Provide the (X, Y) coordinate of the cell's center where the given text is located.  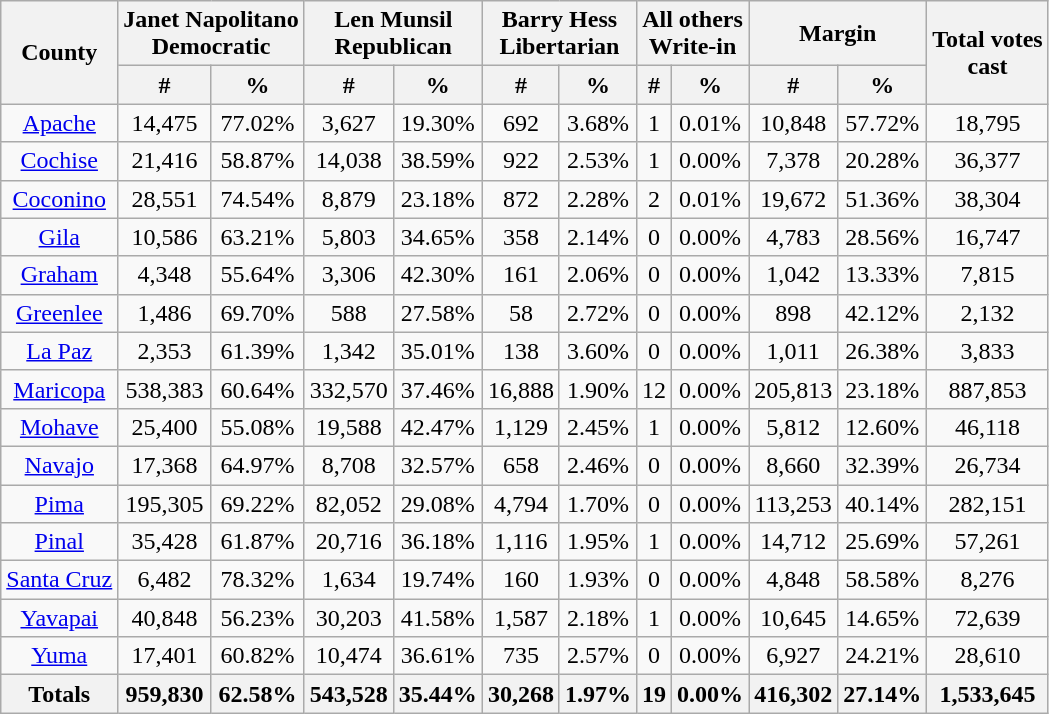
922 (520, 161)
77.02% (258, 123)
10,474 (348, 656)
35.44% (438, 694)
36.61% (438, 656)
51.36% (882, 199)
2 (654, 199)
2.53% (598, 161)
61.39% (258, 351)
2.57% (598, 656)
3,627 (348, 123)
60.82% (258, 656)
Graham (60, 275)
36,377 (988, 161)
2,353 (164, 351)
14,712 (794, 542)
8,276 (988, 580)
2.45% (598, 427)
10,645 (794, 618)
27.58% (438, 313)
55.08% (258, 427)
69.70% (258, 313)
74.54% (258, 199)
28,551 (164, 199)
25,400 (164, 427)
28,610 (988, 656)
30,268 (520, 694)
Total votescast (988, 52)
38.59% (438, 161)
57.72% (882, 123)
55.64% (258, 275)
6,927 (794, 656)
58 (520, 313)
40,848 (164, 618)
872 (520, 199)
2.72% (598, 313)
46,118 (988, 427)
161 (520, 275)
35.01% (438, 351)
Barry HessLibertarian (559, 34)
36.18% (438, 542)
72,639 (988, 618)
19 (654, 694)
42.47% (438, 427)
959,830 (164, 694)
1,634 (348, 580)
34.65% (438, 237)
8,660 (794, 465)
56.23% (258, 618)
4,783 (794, 237)
195,305 (164, 503)
20.28% (882, 161)
63.21% (258, 237)
Cochise (60, 161)
6,482 (164, 580)
1,129 (520, 427)
Apache (60, 123)
282,151 (988, 503)
30,203 (348, 618)
27.14% (882, 694)
735 (520, 656)
12 (654, 389)
14.65% (882, 618)
2.28% (598, 199)
Yavapai (60, 618)
16,747 (988, 237)
Navajo (60, 465)
1.93% (598, 580)
12.60% (882, 427)
62.58% (258, 694)
60.64% (258, 389)
588 (348, 313)
21,416 (164, 161)
24.21% (882, 656)
41.58% (438, 618)
Coconino (60, 199)
La Paz (60, 351)
692 (520, 123)
42.30% (438, 275)
14,038 (348, 161)
35,428 (164, 542)
28.56% (882, 237)
1,116 (520, 542)
658 (520, 465)
2.18% (598, 618)
42.12% (882, 313)
2.14% (598, 237)
16,888 (520, 389)
1,486 (164, 313)
10,586 (164, 237)
20,716 (348, 542)
Mohave (60, 427)
1,011 (794, 351)
2.06% (598, 275)
19,588 (348, 427)
13.33% (882, 275)
57,261 (988, 542)
160 (520, 580)
1,342 (348, 351)
332,570 (348, 389)
Pima (60, 503)
1,042 (794, 275)
4,794 (520, 503)
29.08% (438, 503)
County (60, 52)
26.38% (882, 351)
Santa Cruz (60, 580)
1.70% (598, 503)
69.22% (258, 503)
Len MunsilRepublican (393, 34)
19.30% (438, 123)
3.68% (598, 123)
58.87% (258, 161)
26,734 (988, 465)
1.90% (598, 389)
25.69% (882, 542)
17,401 (164, 656)
1,533,645 (988, 694)
Greenlee (60, 313)
78.32% (258, 580)
19,672 (794, 199)
61.87% (258, 542)
Gila (60, 237)
37.46% (438, 389)
58.58% (882, 580)
3.60% (598, 351)
887,853 (988, 389)
Margin (838, 34)
Yuma (60, 656)
4,348 (164, 275)
17,368 (164, 465)
358 (520, 237)
14,475 (164, 123)
538,383 (164, 389)
1.95% (598, 542)
8,879 (348, 199)
543,528 (348, 694)
18,795 (988, 123)
898 (794, 313)
Maricopa (60, 389)
113,253 (794, 503)
32.39% (882, 465)
5,812 (794, 427)
10,848 (794, 123)
Janet NapolitanoDemocratic (211, 34)
40.14% (882, 503)
2,132 (988, 313)
32.57% (438, 465)
1,587 (520, 618)
3,306 (348, 275)
All others Write-in (692, 34)
5,803 (348, 237)
7,378 (794, 161)
8,708 (348, 465)
1.97% (598, 694)
38,304 (988, 199)
Pinal (60, 542)
Totals (60, 694)
205,813 (794, 389)
3,833 (988, 351)
64.97% (258, 465)
4,848 (794, 580)
416,302 (794, 694)
82,052 (348, 503)
19.74% (438, 580)
7,815 (988, 275)
138 (520, 351)
2.46% (598, 465)
